Identify which cell holds the provided text, then report its [x, y] central coordinate. 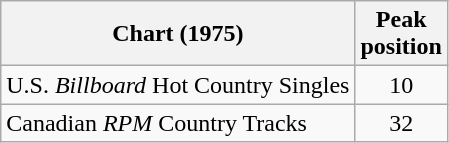
32 [401, 123]
10 [401, 85]
U.S. Billboard Hot Country Singles [178, 85]
Chart (1975) [178, 34]
Canadian RPM Country Tracks [178, 123]
Peakposition [401, 34]
